Return (X, Y) of the center of cell containing provided text 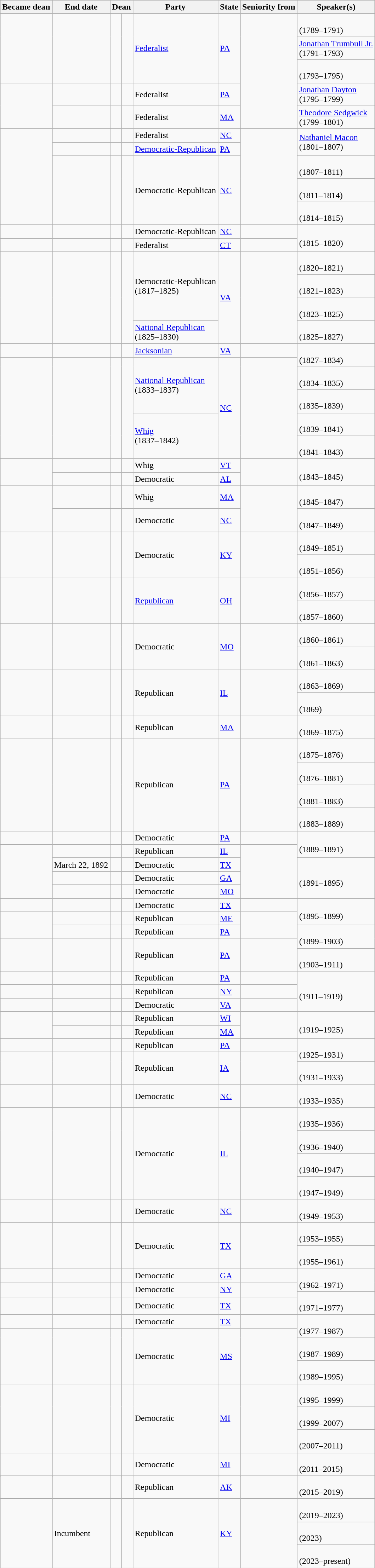
(1789–1791) (336, 25)
(1891–1895) (336, 878)
(1811–1814) (336, 190)
IA (229, 1068)
(1899–1903) (336, 937)
(1856–1857) (336, 589)
Democratic-Republican(1817–1825) (175, 287)
(1849–1851) (336, 543)
(1814–1815) (336, 213)
(1825–1827) (336, 332)
(1883–1889) (336, 819)
(1839–1841) (336, 424)
(1936–1940) (336, 1142)
(1863–1869) (336, 681)
(1815–1820) (336, 238)
(1851–1856) (336, 566)
(1861–1863) (336, 659)
(1989–1995) (336, 1372)
(1845–1847) (336, 497)
National Republican(1833–1837) (175, 385)
(1876–1881) (336, 773)
(2011–2015) (336, 1464)
National Republican(1825–1830) (175, 332)
Whig(1837–1842) (175, 436)
Seniority from (269, 7)
(2023) (336, 1533)
(1793–1795) (336, 71)
(1857–1860) (336, 613)
VT (229, 465)
Jacksonian (175, 351)
(1933–1935) (336, 1096)
WI (229, 1018)
(1977–1987) (336, 1326)
ME (229, 919)
(1953–1955) (336, 1234)
(1823–1825) (336, 309)
(2023–present) (336, 1556)
(1807–1811) (336, 167)
State (229, 7)
Became dean (26, 7)
(1889–1891) (336, 844)
MS (229, 1356)
(1843–1845) (336, 472)
(1955–1961) (336, 1257)
OH (229, 601)
(1875–1876) (336, 751)
(1835–1839) (336, 401)
(1999–2007) (336, 1418)
Party (175, 7)
End date (81, 7)
(1995–1999) (336, 1395)
Incumbent (81, 1533)
CT (229, 245)
(1935–1936) (336, 1119)
Speaker(s) (336, 7)
AL (229, 479)
(1903–1911) (336, 960)
(1962–1971) (336, 1280)
(1931–1933) (336, 1073)
(1841–1843) (336, 447)
(1949–1953) (336, 1211)
AK (229, 1487)
(1827–1834) (336, 355)
March 22, 1892 (81, 864)
(1987–1989) (336, 1349)
(1940–1947) (336, 1165)
(2015–2019) (336, 1487)
(1881–1883) (336, 797)
(1820–1821) (336, 263)
(1895–1899) (336, 912)
(1869–1875) (336, 727)
(1919–1925) (336, 1025)
(1834–1835) (336, 378)
(1847–1849) (336, 520)
Jonathan Dayton(1795–1799) (336, 94)
Dean (121, 7)
(1821–1823) (336, 287)
(1860–1861) (336, 635)
(1925–1931) (336, 1050)
(1947–1949) (336, 1188)
(1971–1977) (336, 1303)
(1911–1919) (336, 991)
(2019–2023) (336, 1510)
Theodore Sedgwick(1799–1801) (336, 117)
Jonathan Trumbull Jr.(1791–1793) (336, 48)
(1869) (336, 705)
(2007–2011) (336, 1441)
Nathaniel Macon(1801–1807) (336, 142)
